Determine the (x, y) coordinate at the center of the cell enclosing the given text.  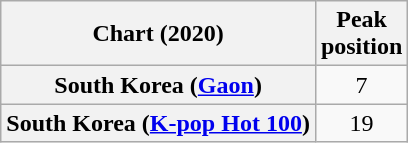
South Korea (K-pop Hot 100) (158, 123)
Peakposition (361, 34)
Chart (2020) (158, 34)
South Korea (Gaon) (158, 85)
7 (361, 85)
19 (361, 123)
